Extract the [x, y] coordinate from the center of the cell holding the provided text.  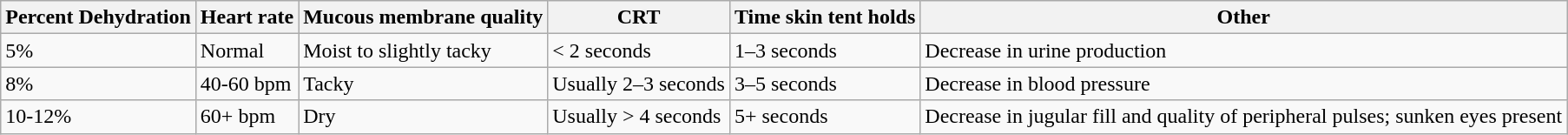
Dry [424, 117]
Decrease in jugular fill and quality of peripheral pulses; sunken eyes present [1243, 117]
Usually > 4 seconds [639, 117]
10-12% [99, 117]
Mucous membrane quality [424, 17]
60+ bpm [247, 117]
40-60 bpm [247, 84]
Percent Dehydration [99, 17]
8% [99, 84]
5% [99, 51]
Decrease in blood pressure [1243, 84]
CRT [639, 17]
Tacky [424, 84]
Decrease in urine production [1243, 51]
3–5 seconds [825, 84]
Moist to slightly tacky [424, 51]
Heart rate [247, 17]
Other [1243, 17]
< 2 seconds [639, 51]
5+ seconds [825, 117]
Normal [247, 51]
Time skin tent holds [825, 17]
1–3 seconds [825, 51]
Usually 2–3 seconds [639, 84]
